For the text-containing cell, return its midpoint in (x, y) coordinate format. 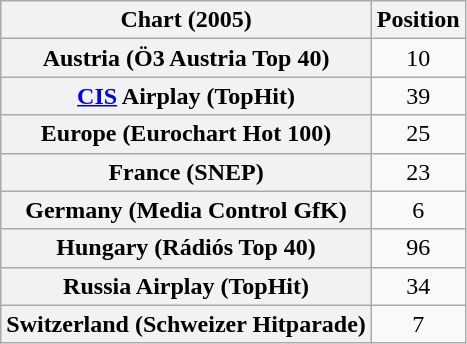
6 (418, 210)
Austria (Ö3 Austria Top 40) (186, 58)
Russia Airplay (TopHit) (186, 286)
10 (418, 58)
34 (418, 286)
Position (418, 20)
96 (418, 248)
25 (418, 134)
Europe (Eurochart Hot 100) (186, 134)
France (SNEP) (186, 172)
Hungary (Rádiós Top 40) (186, 248)
Chart (2005) (186, 20)
7 (418, 324)
Switzerland (Schweizer Hitparade) (186, 324)
CIS Airplay (TopHit) (186, 96)
Germany (Media Control GfK) (186, 210)
39 (418, 96)
23 (418, 172)
